Identify which cell holds the provided text, then report its (x, y) central coordinate. 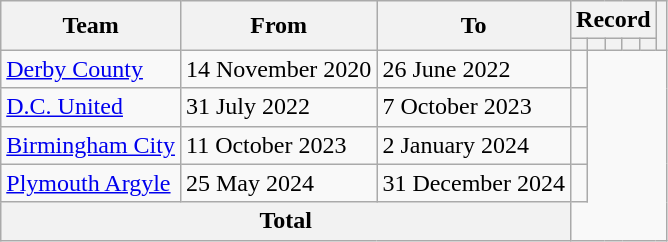
25 May 2024 (278, 183)
2 January 2024 (474, 145)
Birmingham City (91, 145)
11 October 2023 (278, 145)
To (474, 26)
Derby County (91, 69)
Record (614, 20)
7 October 2023 (474, 107)
14 November 2020 (278, 69)
26 June 2022 (474, 69)
From (278, 26)
31 December 2024 (474, 183)
31 July 2022 (278, 107)
D.C. United (91, 107)
Team (91, 26)
Plymouth Argyle (91, 183)
Total (286, 221)
